Provide the [x, y] coordinate of the cell's center where the given text is located.  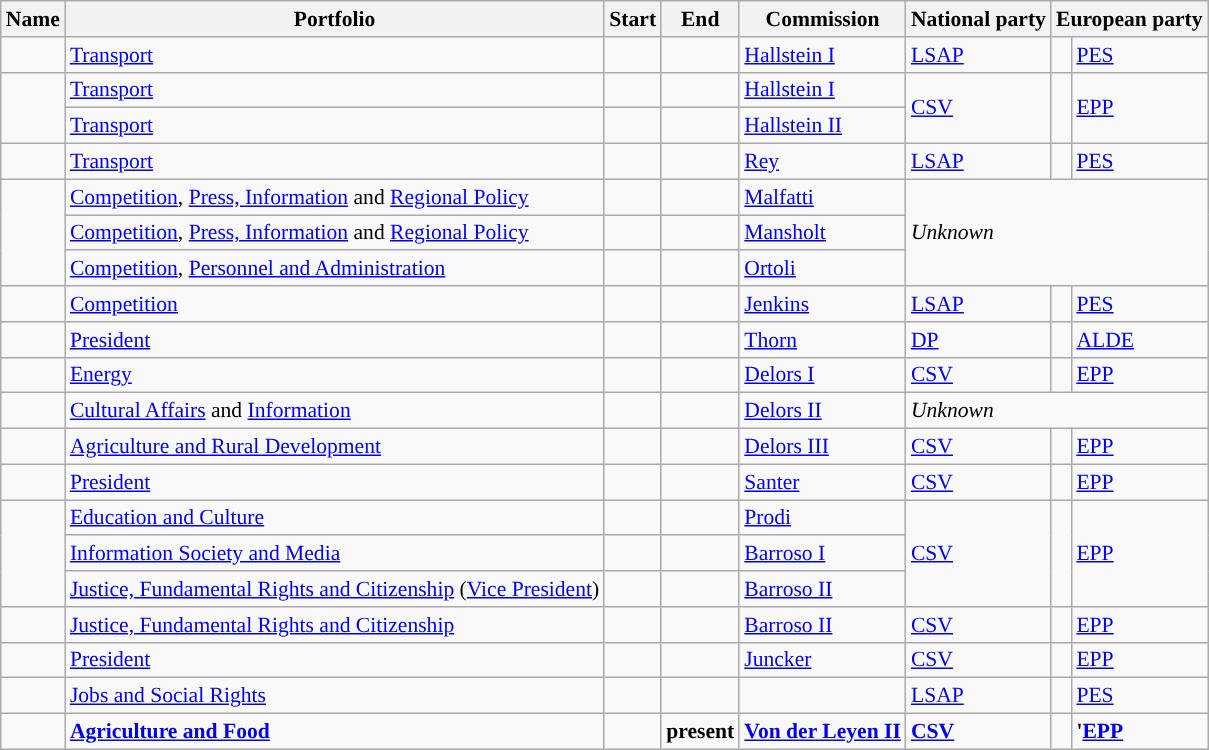
Competition, Personnel and Administration [334, 269]
Barroso I [822, 554]
DP [978, 340]
Start [632, 19]
Agriculture and Food [334, 732]
ALDE [1139, 340]
Delors II [822, 411]
Malfatti [822, 197]
Santer [822, 482]
Jobs and Social Rights [334, 696]
Energy [334, 375]
Name [33, 19]
Jenkins [822, 304]
present [700, 732]
Mansholt [822, 233]
Rey [822, 162]
Delors I [822, 375]
Delors III [822, 447]
Agriculture and Rural Development [334, 447]
Thorn [822, 340]
Cultural Affairs and Information [334, 411]
European party [1130, 19]
Justice, Fundamental Rights and Citizenship [334, 625]
Portfolio [334, 19]
Hallstein II [822, 126]
Justice, Fundamental Rights and Citizenship (Vice President) [334, 589]
Juncker [822, 660]
Information Society and Media [334, 554]
Ortoli [822, 269]
Competition [334, 304]
Von der Leyen II [822, 732]
'EPP [1139, 732]
National party [978, 19]
End [700, 19]
Commission [822, 19]
Prodi [822, 518]
Education and Culture [334, 518]
